Identify which cell holds the provided text, then report its [X, Y] central coordinate. 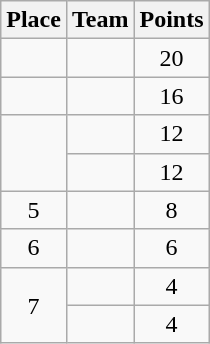
5 [34, 210]
7 [34, 305]
Team [100, 20]
20 [172, 58]
16 [172, 96]
Place [34, 20]
Points [172, 20]
8 [172, 210]
